Output the (X, Y) coordinate of the center of the cell containing the given text.  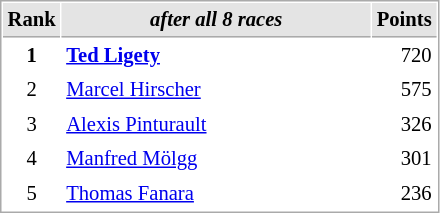
326 (404, 124)
301 (404, 158)
720 (404, 56)
after all 8 races (216, 20)
Rank (32, 20)
4 (32, 158)
Points (404, 20)
575 (404, 90)
Alexis Pinturault (216, 124)
Marcel Hirscher (216, 90)
Ted Ligety (216, 56)
236 (404, 194)
2 (32, 90)
5 (32, 194)
3 (32, 124)
Manfred Mölgg (216, 158)
Thomas Fanara (216, 194)
1 (32, 56)
